Locate the cell with the specified text and output its [X, Y] center coordinate. 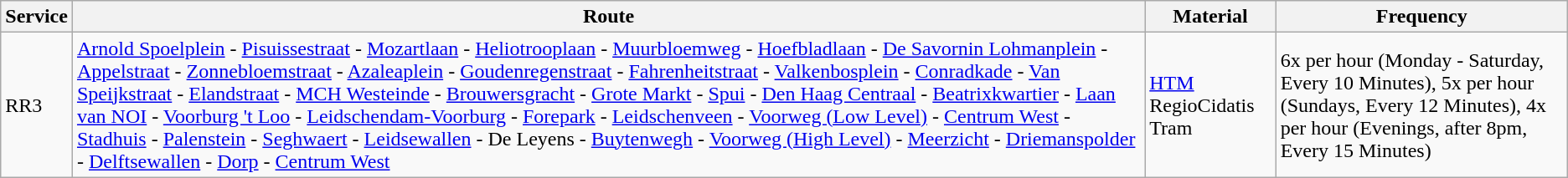
HTM RegioCidatis Tram [1210, 105]
Material [1210, 17]
6x per hour (Monday - Saturday, Every 10 Minutes), 5x per hour (Sundays, Every 12 Minutes), 4x per hour (Evenings, after 8pm, Every 15 Minutes) [1421, 105]
Frequency [1421, 17]
Service [37, 17]
RR3 [37, 105]
Route [608, 17]
